Find where the given text appears and provide that cell's center as [X, Y] coordinate. 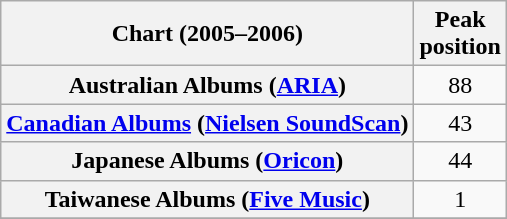
Canadian Albums (Nielsen SoundScan) [208, 123]
43 [460, 123]
88 [460, 85]
Japanese Albums (Oricon) [208, 161]
44 [460, 161]
Chart (2005–2006) [208, 34]
Taiwanese Albums (Five Music) [208, 199]
Peakposition [460, 34]
Australian Albums (ARIA) [208, 85]
1 [460, 199]
